Return [X, Y] of the center of cell containing provided text 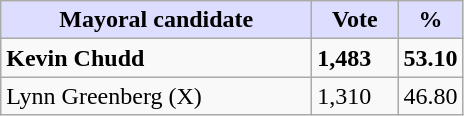
Vote [355, 20]
1,483 [355, 58]
Kevin Chudd [156, 58]
53.10 [430, 58]
46.80 [430, 96]
Mayoral candidate [156, 20]
1,310 [355, 96]
Lynn Greenberg (X) [156, 96]
% [430, 20]
